Identify which cell holds the provided text, then report its (x, y) central coordinate. 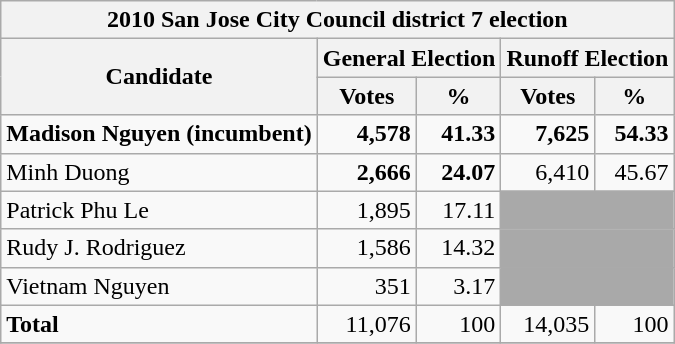
14.32 (458, 248)
3.17 (458, 286)
6,410 (548, 172)
Total (159, 324)
Patrick Phu Le (159, 210)
14,035 (548, 324)
24.07 (458, 172)
General Election (409, 58)
4,578 (366, 134)
11,076 (366, 324)
Candidate (159, 77)
Vietnam Nguyen (159, 286)
7,625 (548, 134)
Minh Duong (159, 172)
351 (366, 286)
2010 San Jose City Council district 7 election (338, 20)
2,666 (366, 172)
45.67 (634, 172)
Runoff Election (588, 58)
1,895 (366, 210)
1,586 (366, 248)
Madison Nguyen (incumbent) (159, 134)
41.33 (458, 134)
Rudy J. Rodriguez (159, 248)
17.11 (458, 210)
54.33 (634, 134)
